Return (X, Y) of the center of cell containing provided text 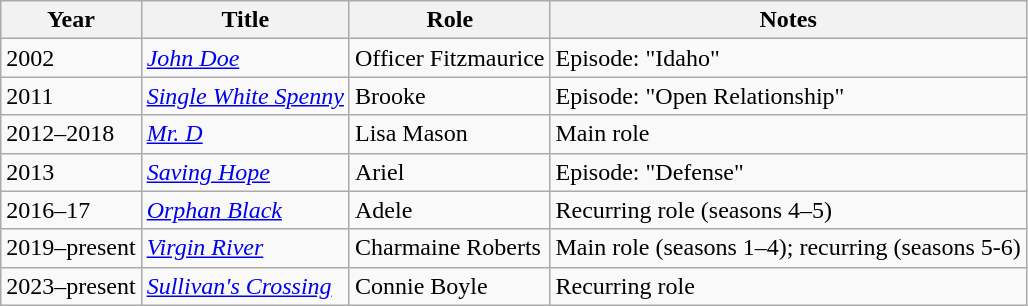
Orphan Black (245, 210)
Virgin River (245, 248)
Notes (788, 20)
Mr. D (245, 134)
2011 (71, 96)
John Doe (245, 58)
2013 (71, 172)
Connie Boyle (450, 286)
Recurring role (788, 286)
Single White Spenny (245, 96)
Main role (seasons 1–4); recurring (seasons 5-6) (788, 248)
Role (450, 20)
2016–17 (71, 210)
Episode: "Idaho" (788, 58)
Title (245, 20)
Episode: "Open Relationship" (788, 96)
Charmaine Roberts (450, 248)
2012–2018 (71, 134)
Brooke (450, 96)
Officer Fitzmaurice (450, 58)
2023–present (71, 286)
Episode: "Defense" (788, 172)
Ariel (450, 172)
2002 (71, 58)
Sullivan's Crossing (245, 286)
Saving Hope (245, 172)
Main role (788, 134)
Lisa Mason (450, 134)
2019–present (71, 248)
Year (71, 20)
Recurring role (seasons 4–5) (788, 210)
Adele (450, 210)
